Locate the cell with the specified text and output its (x, y) center coordinate. 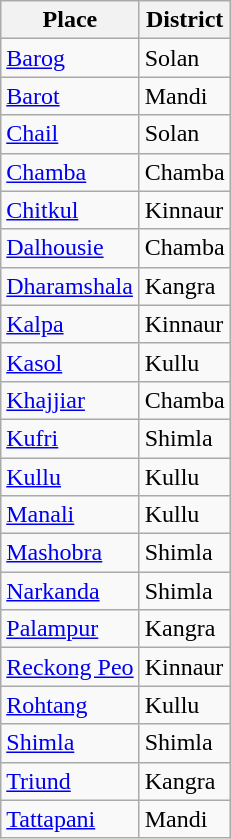
Kalpa (70, 324)
Dalhousie (70, 248)
Barot (70, 96)
Palampur (70, 629)
Chail (70, 134)
Khajjiar (70, 400)
Dharamshala (70, 286)
Kasol (70, 362)
Chitkul (70, 210)
Rohtang (70, 705)
Narkanda (70, 591)
Tattapani (70, 819)
Place (70, 20)
Mashobra (70, 553)
Triund (70, 781)
District (184, 20)
Kufri (70, 438)
Barog (70, 58)
Reckong Peo (70, 667)
Manali (70, 515)
